Search for the cell housing the specified text and yield its (x, y) center coordinate. 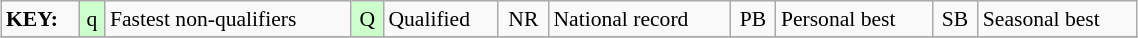
Fastest non-qualifiers (228, 19)
Personal best (854, 19)
SB (955, 19)
q (92, 19)
NR (523, 19)
Seasonal best (1058, 19)
Q (367, 19)
National record (639, 19)
Qualified (440, 19)
PB (753, 19)
KEY: (40, 19)
